Detect which cell encompasses the target text, then output its [X, Y] center coordinate. 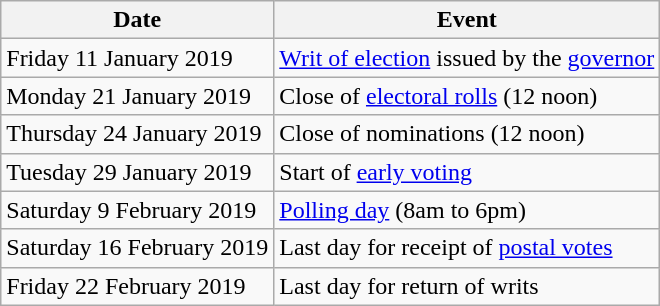
Event [467, 20]
Saturday 9 February 2019 [138, 210]
Close of nominations (12 noon) [467, 134]
Friday 22 February 2019 [138, 286]
Saturday 16 February 2019 [138, 248]
Friday 11 January 2019 [138, 58]
Last day for receipt of postal votes [467, 248]
Thursday 24 January 2019 [138, 134]
Close of electoral rolls (12 noon) [467, 96]
Start of early voting [467, 172]
Monday 21 January 2019 [138, 96]
Tuesday 29 January 2019 [138, 172]
Writ of election issued by the governor [467, 58]
Date [138, 20]
Polling day (8am to 6pm) [467, 210]
Last day for return of writs [467, 286]
